Detect which cell encompasses the target text, then output its [X, Y] center coordinate. 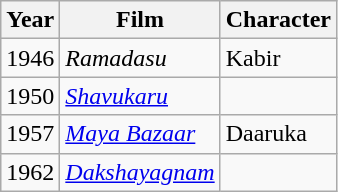
Year [30, 20]
Daaruka [278, 134]
Film [140, 20]
Maya Bazaar [140, 134]
Dakshayagnam [140, 172]
Shavukaru [140, 96]
1946 [30, 58]
Character [278, 20]
1950 [30, 96]
Ramadasu [140, 58]
1962 [30, 172]
Kabir [278, 58]
1957 [30, 134]
